Detect which cell encompasses the target text, then output its [X, Y] center coordinate. 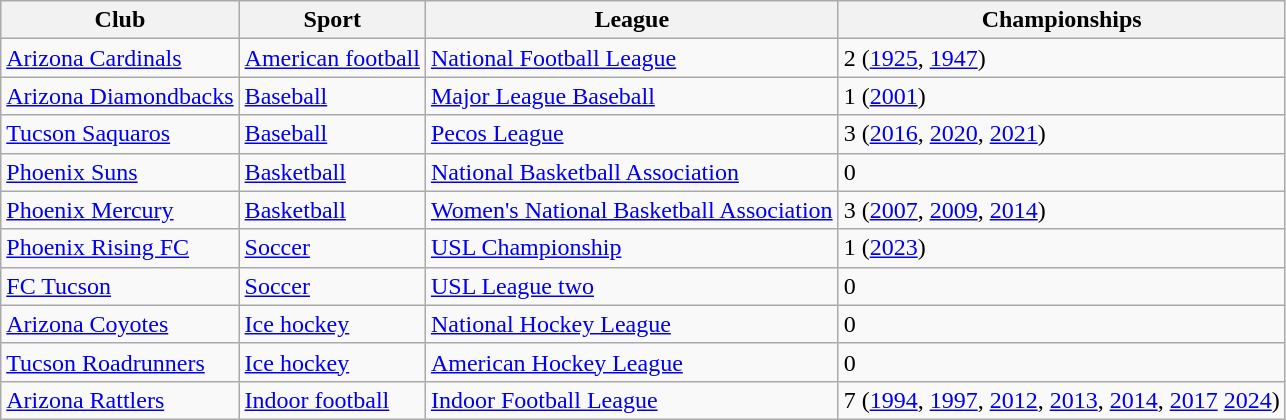
Arizona Coyotes [120, 324]
Arizona Cardinals [120, 58]
USL Championship [632, 248]
Sport [332, 20]
League [632, 20]
Championships [1062, 20]
2 (1925, 1947) [1062, 58]
Phoenix Suns [120, 172]
Tucson Saquaros [120, 134]
7 (1994, 1997, 2012, 2013, 2014, 2017 2024) [1062, 400]
Phoenix Rising FC [120, 248]
National Football League [632, 58]
National Hockey League [632, 324]
USL League two [632, 286]
National Basketball Association [632, 172]
Arizona Diamondbacks [120, 96]
Arizona Rattlers [120, 400]
Tucson Roadrunners [120, 362]
American football [332, 58]
FC Tucson [120, 286]
Major League Baseball [632, 96]
American Hockey League [632, 362]
Women's National Basketball Association [632, 210]
Indoor Football League [632, 400]
Indoor football [332, 400]
1 (2023) [1062, 248]
3 (2016, 2020, 2021) [1062, 134]
1 (2001) [1062, 96]
Club [120, 20]
Phoenix Mercury [120, 210]
3 (2007, 2009, 2014) [1062, 210]
Pecos League [632, 134]
